From the cell containing the given text, extract its center point as (x, y) coordinate. 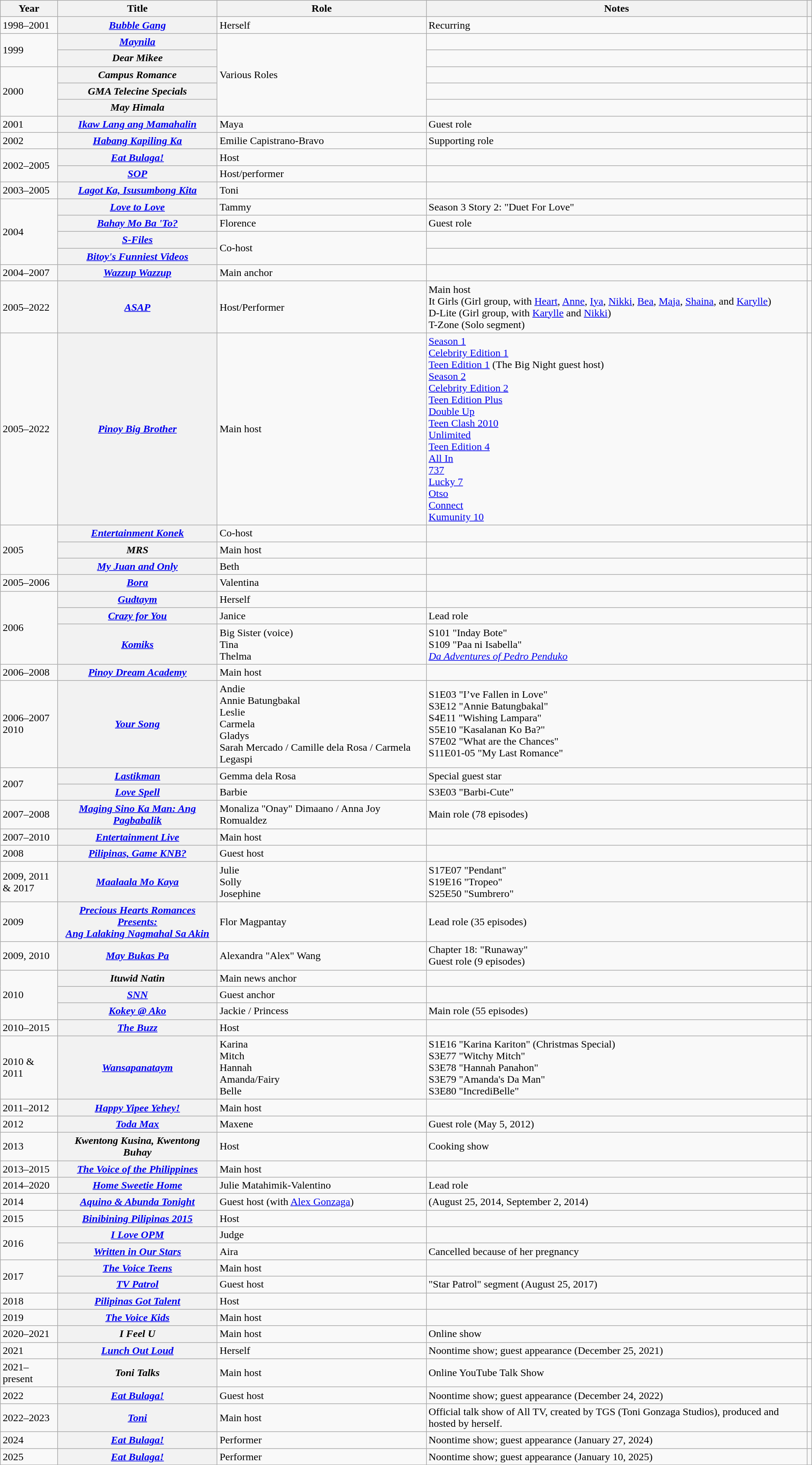
2015 (29, 1219)
Chapter 18: "Runaway" Guest role (9 episodes) (616, 956)
2009, 2010 (29, 956)
May Bukas Pa (138, 956)
Lastikman (138, 775)
2020–2021 (29, 1334)
SNN (138, 995)
Lunch Out Loud (138, 1350)
Toni Talks (138, 1373)
Guest role (May 5, 2012) (616, 1124)
Janice (322, 616)
Pinoy Big Brother (138, 429)
Lead role (35 episodes) (616, 922)
ASAP (138, 307)
Big Sister (voice) Tina Thelma (322, 644)
Maynila (138, 42)
Host/performer (322, 174)
Entertainment Live (138, 837)
Precious Hearts Romances Presents:Ang Lalaking Nagmahal Sa Akin (138, 922)
Crazy for You (138, 616)
The Buzz (138, 1028)
Toda Max (138, 1124)
Alexandra "Alex" Wang (322, 956)
S17E07 "Pendant" S19E16 "Tropeo" S25E50 "Sumbrero" (616, 882)
Noontime show; guest appearance (December 24, 2022) (616, 1395)
Gudtaym (138, 599)
Jackie / Princess (322, 1011)
Supporting role (616, 141)
Online show (616, 1334)
Julie Matahimik-Valentino (322, 1186)
The Voice Kids (138, 1317)
Beth (322, 566)
Bitoy's Funniest Videos (138, 256)
Dear Mikee (138, 58)
Gemma dela Rosa (322, 775)
S101 "Inday Bote" S109 "Paa ni Isabella" Da Adventures of Pedro Penduko (616, 644)
Kokey @ Ako (138, 1011)
Noontime show; guest appearance (January 10, 2025) (616, 1457)
2006–2007 2010 (29, 724)
2009, 2011 & 2017 (29, 882)
2006–2008 (29, 672)
1999 (29, 50)
Love Spell (138, 792)
Aquino & Abunda Tonight (138, 1202)
Various Roles (322, 75)
2010 & 2011 (29, 1068)
Judge (322, 1235)
2021 (29, 1350)
Entertainment Konek (138, 533)
Year (29, 9)
2013 (29, 1146)
Ituwid Natin (138, 978)
Pilipinas Got Talent (138, 1301)
The Voice Teens (138, 1268)
Maya (322, 124)
Habang Kapiling Ka (138, 141)
2012 (29, 1124)
Barbie (322, 792)
2021–present (29, 1373)
Bora (138, 583)
S1E16 "Karina Kariton" (Christmas Special) S3E77 "Witchy Mitch" S3E78 "Hannah Panahon" S3E79 "Amanda's Da Man" S3E80 "IncrediBelle" (616, 1068)
Emilie Capistrano-Bravo (322, 141)
2013–2015 (29, 1169)
Wazzup Wazzup (138, 273)
Host/Performer (322, 307)
2024 (29, 1440)
2011–2012 (29, 1107)
Official talk show of All TV, created by TGS (Toni Gonzaga Studios), produced and hosted by herself. (616, 1417)
2025 (29, 1457)
Season 3 Story 2: "Duet For Love" (616, 207)
Pilipinas, Game KNB? (138, 854)
Florence (322, 223)
Written in Our Stars (138, 1251)
Main anchor (322, 273)
Home Sweetie Home (138, 1186)
Your Song (138, 724)
Flor Magpantay (322, 922)
I Feel U (138, 1334)
GMA Telecine Specials (138, 91)
Karina Mitch Hannah Amanda/Fairy Belle (322, 1068)
The Voice of the Philippines (138, 1169)
Role (322, 9)
2010 (29, 995)
Main role (78 episodes) (616, 815)
Notes (616, 9)
2002 (29, 141)
Valentina (322, 583)
Kwentong Kusina, Kwentong Buhay (138, 1146)
2007–2008 (29, 815)
Komiks (138, 644)
2001 (29, 124)
2005 (29, 550)
Special guest star (616, 775)
May Himala (138, 108)
2016 (29, 1243)
Love to Love (138, 207)
Andie Annie Batungbakal Leslie Carmela Gladys Sarah Mercado / Camille dela Rosa / Carmela Legaspi (322, 724)
Noontime show; guest appearance (December 25, 2021) (616, 1350)
Noontime show; guest appearance (January 27, 2024) (616, 1440)
2022–2023 (29, 1417)
Main role (55 episodes) (616, 1011)
Pinoy Dream Academy (138, 672)
SOP (138, 174)
2007–2010 (29, 837)
2019 (29, 1317)
Maxene (322, 1124)
2014–2020 (29, 1186)
Recurring (616, 25)
Cancelled because of her pregnancy (616, 1251)
2014 (29, 1202)
Online YouTube Talk Show (616, 1373)
Julie Solly Josephine (322, 882)
Cooking show (616, 1146)
2009 (29, 922)
2017 (29, 1276)
Binibining Pilipinas 2015 (138, 1219)
S3E03 "Barbi-Cute" (616, 792)
2022 (29, 1395)
I Love OPM (138, 1235)
"Star Patrol" segment (August 25, 2017) (616, 1284)
Maalaala Mo Kaya (138, 882)
Campus Romance (138, 75)
Main news anchor (322, 978)
S-Files (138, 240)
Ikaw Lang ang Mamahalin (138, 124)
Title (138, 9)
Tammy (322, 207)
Bubble Gang (138, 25)
2000 (29, 91)
(August 25, 2014, September 2, 2014) (616, 1202)
1998–2001 (29, 25)
2006 (29, 627)
2003–2005 (29, 190)
Bahay Mo Ba 'To? (138, 223)
Lagot Ka, Isusumbong Kita (138, 190)
2002–2005 (29, 165)
2010–2015 (29, 1028)
Happy Yipee Yehey! (138, 1107)
TV Patrol (138, 1284)
Maging Sino Ka Man: Ang Pagbabalik (138, 815)
Monaliza "Onay" Dimaano / Anna Joy Romualdez (322, 815)
2004–2007 (29, 273)
Wansapanataym (138, 1068)
2005–2006 (29, 583)
Guest anchor (322, 995)
My Juan and Only (138, 566)
MRS (138, 550)
2004 (29, 232)
Guest host (with Alex Gonzaga) (322, 1202)
2018 (29, 1301)
2008 (29, 854)
Aira (322, 1251)
2007 (29, 784)
